Return the (x, y) coordinate for the center point of the cell that contains the specified text.  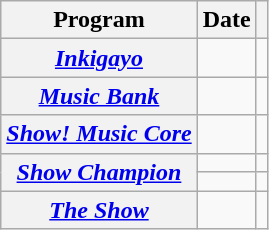
Music Bank (99, 96)
Inkigayo (99, 58)
Program (99, 20)
The Show (99, 210)
Date (226, 20)
Show! Music Core (99, 134)
Show Champion (99, 172)
